Find where the given text appears and provide that cell's center as (X, Y) coordinate. 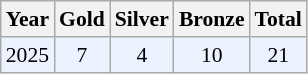
4 (142, 55)
2025 (28, 55)
Silver (142, 19)
7 (82, 55)
Gold (82, 19)
10 (212, 55)
21 (278, 55)
Bronze (212, 19)
Total (278, 19)
Year (28, 19)
